Scan for the cell matching the given text and deliver its [x, y] coordinate at center. 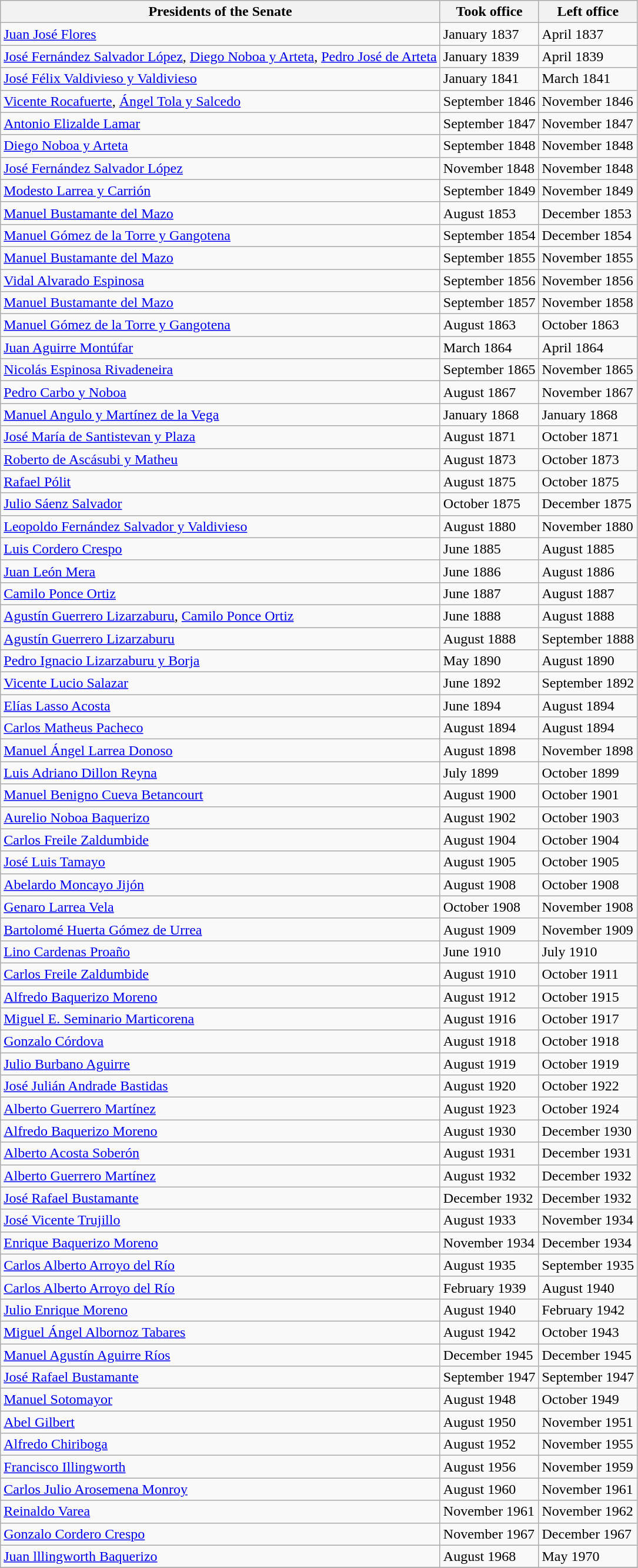
August 1930 [489, 1131]
October 1899 [588, 773]
December 1934 [588, 1243]
September 1888 [588, 638]
May 1970 [588, 1556]
Manuel Sotomayor [221, 1400]
August 1871 [489, 437]
Genaro Larrea Vela [221, 907]
August 1890 [588, 661]
November 1959 [588, 1467]
November 1855 [588, 258]
August 1923 [489, 1109]
August 1873 [489, 459]
Luis Cordero Crespo [221, 549]
August 1863 [489, 325]
December 1931 [588, 1153]
November 1909 [588, 929]
Antonio Elizalde Lamar [221, 124]
September 1848 [489, 146]
December 1875 [588, 504]
Roberto de Ascásubi y Matheu [221, 459]
Julio Sáenz Salvador [221, 504]
October 1915 [588, 997]
Pedro Ignacio Lizarzaburu y Borja [221, 661]
September 1892 [588, 683]
August 1898 [489, 750]
August 1880 [489, 526]
Bartolomé Huerta Gómez de Urrea [221, 929]
January 1839 [489, 56]
Left office [588, 12]
Manuel Angulo y Martínez de la Vega [221, 415]
June 1887 [489, 593]
August 1956 [489, 1467]
August 1919 [489, 1064]
Gonzalo Córdova [221, 1042]
August 1912 [489, 997]
May 1890 [489, 661]
October 1949 [588, 1400]
September 1849 [489, 191]
Juan Aguirre Montúfar [221, 348]
October 1918 [588, 1042]
April 1864 [588, 348]
September 1857 [489, 303]
August 1948 [489, 1400]
José Luis Tamayo [221, 862]
November 1847 [588, 124]
March 1841 [588, 79]
August 1902 [489, 818]
August 1885 [588, 549]
November 1951 [588, 1422]
September 1846 [489, 101]
August 1867 [489, 392]
Juan José Flores [221, 34]
Diego Noboa y Arteta [221, 146]
October 1911 [588, 974]
August 1942 [489, 1332]
August 1908 [489, 885]
Reinaldo Varea [221, 1512]
Vicente Lucio Salazar [221, 683]
August 1900 [489, 795]
Manuel Agustín Aguirre Ríos [221, 1355]
October 1919 [588, 1064]
February 1942 [588, 1310]
March 1864 [489, 348]
August 1918 [489, 1042]
December 1930 [588, 1131]
August 1910 [489, 974]
April 1839 [588, 56]
October 1924 [588, 1109]
June 1910 [489, 952]
José María de Santistevan y Plaza [221, 437]
Vidal Alvarado Espinosa [221, 281]
January 1837 [489, 34]
José Fernández Salvador López, Diego Noboa y Arteta, Pedro José de Arteta [221, 56]
Gonzalo Cordero Crespo [221, 1534]
November 1867 [588, 392]
August 1909 [489, 929]
September 1855 [489, 258]
Aurelio Noboa Baquerizo [221, 818]
Manuel Benigno Cueva Betancourt [221, 795]
Alfredo Chiriboga [221, 1444]
October 1905 [588, 862]
June 1892 [489, 683]
Lino Cardenas Proaño [221, 952]
Miguel E. Seminario Marticorena [221, 1019]
Julio Burbano Aguirre [221, 1064]
June 1894 [489, 706]
Alberto Acosta Soberón [221, 1153]
August 1968 [489, 1556]
September 1854 [489, 235]
November 1955 [588, 1444]
August 1887 [588, 593]
Luis Adriano Dillon Reyna [221, 773]
December 1967 [588, 1534]
December 1854 [588, 235]
Juan León Mera [221, 571]
September 1847 [489, 124]
October 1901 [588, 795]
José Félix Valdivieso y Valdivieso [221, 79]
November 1849 [588, 191]
February 1939 [489, 1287]
November 1967 [489, 1534]
August 1932 [489, 1176]
Leopoldo Fernández Salvador y Valdivieso [221, 526]
April 1837 [588, 34]
Elías Lasso Acosta [221, 706]
August 1960 [489, 1489]
November 1865 [588, 370]
Agustín Guerrero Lizarzaburu, Camilo Ponce Ortiz [221, 616]
Took office [489, 12]
January 1841 [489, 79]
June 1886 [489, 571]
August 1950 [489, 1422]
October 1943 [588, 1332]
October 1904 [588, 840]
October 1871 [588, 437]
October 1917 [588, 1019]
October 1873 [588, 459]
Manuel Ángel Larrea Donoso [221, 750]
October 1922 [588, 1086]
Agustín Guerrero Lizarzaburu [221, 638]
Presidents of the Senate [221, 12]
José Fernández Salvador López [221, 168]
Enrique Baquerizo Moreno [221, 1243]
August 1933 [489, 1220]
Juan lllingworth Baquerizo [221, 1556]
José Julián Andrade Bastidas [221, 1086]
August 1920 [489, 1086]
August 1905 [489, 862]
December 1853 [588, 213]
October 1863 [588, 325]
Modesto Larrea y Carrión [221, 191]
Abelardo Moncayo Jijón [221, 885]
June 1885 [489, 549]
Carlos Julio Arosemena Monroy [221, 1489]
November 1908 [588, 907]
October 1903 [588, 818]
Abel Gilbert [221, 1422]
July 1899 [489, 773]
July 1910 [588, 952]
August 1853 [489, 213]
August 1931 [489, 1153]
August 1875 [489, 482]
November 1858 [588, 303]
August 1952 [489, 1444]
José Vicente Trujillo [221, 1220]
November 1846 [588, 101]
November 1898 [588, 750]
November 1856 [588, 281]
September 1856 [489, 281]
November 1962 [588, 1512]
August 1886 [588, 571]
Pedro Carbo y Noboa [221, 392]
August 1916 [489, 1019]
September 1935 [588, 1265]
Camilo Ponce Ortiz [221, 593]
Rafael Pólit [221, 482]
September 1865 [489, 370]
Francisco Illingworth [221, 1467]
Vicente Rocafuerte, Ángel Tola y Salcedo [221, 101]
November 1880 [588, 526]
June 1888 [489, 616]
Carlos Matheus Pacheco [221, 728]
August 1904 [489, 840]
August 1935 [489, 1265]
Julio Enrique Moreno [221, 1310]
Miguel Ángel Albornoz Tabares [221, 1332]
Nicolás Espinosa Rivadeneira [221, 370]
